Extract the [X, Y] coordinate from the center of the cell holding the provided text.  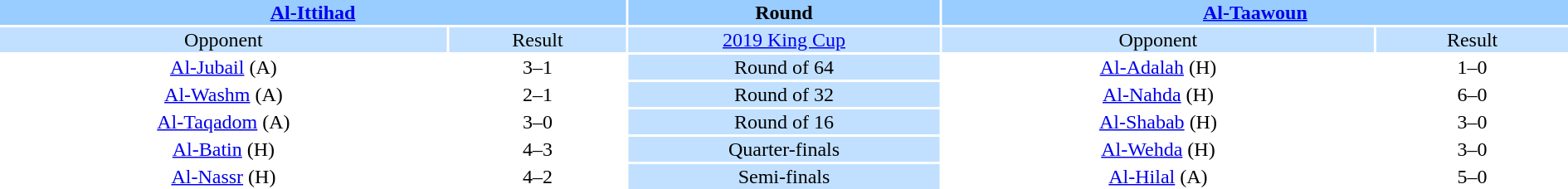
3–1 [538, 67]
Al-Nassr (H) [224, 177]
2019 King Cup [784, 40]
Al-Jubail (A) [224, 67]
Al-Taawoun [1255, 12]
Al-Taqadom (A) [224, 122]
Al-Batin (H) [224, 149]
Semi-finals [784, 177]
6–0 [1472, 94]
Al-Hilal (A) [1158, 177]
Al-Nahda (H) [1158, 94]
1–0 [1472, 67]
Al-Shabab (H) [1158, 122]
Quarter-finals [784, 149]
4–2 [538, 177]
Round of 64 [784, 67]
4–3 [538, 149]
Round [784, 12]
5–0 [1472, 177]
Round of 32 [784, 94]
Al-Wehda (H) [1158, 149]
Al-Adalah (H) [1158, 67]
Round of 16 [784, 122]
Al-Washm (A) [224, 94]
2–1 [538, 94]
Al-Ittihad [313, 12]
